Return (X, Y) of the center of cell containing provided text 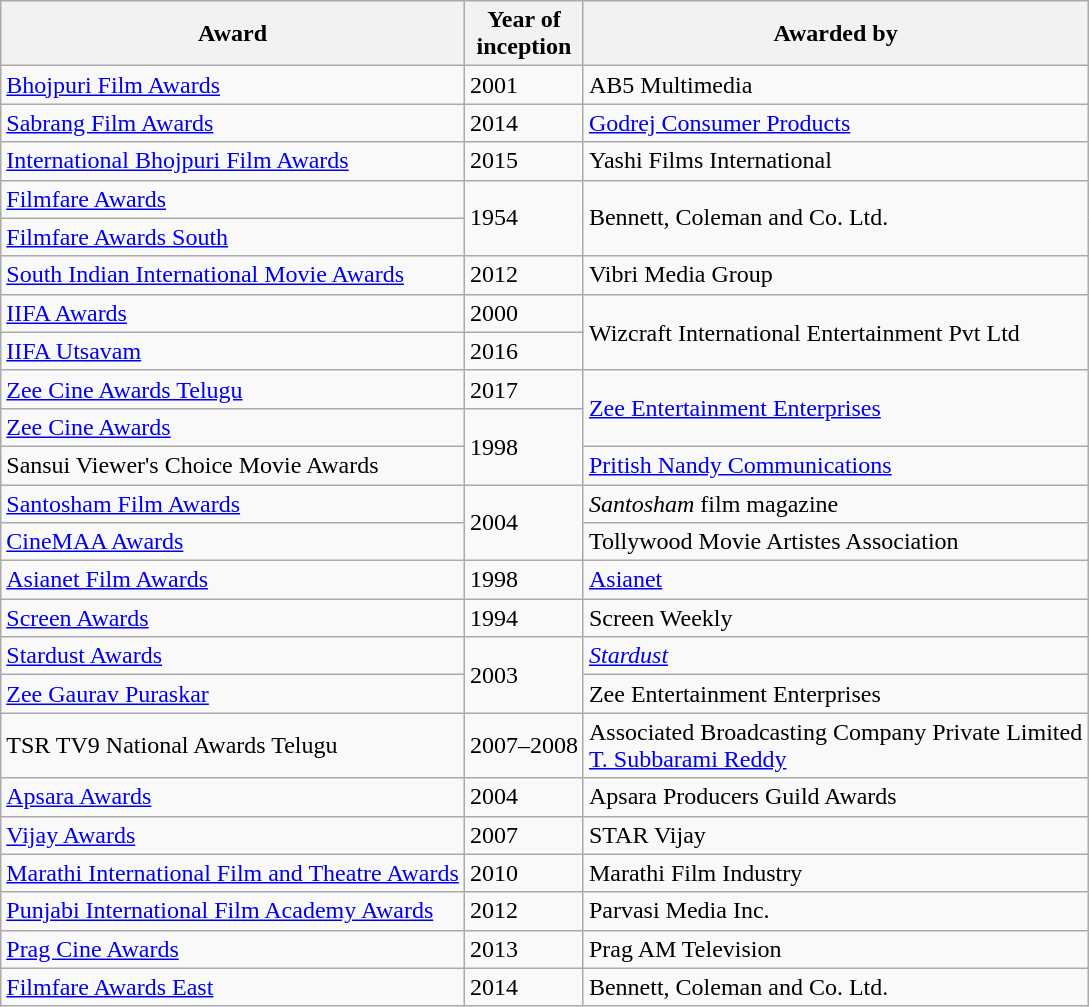
2017 (524, 389)
2007 (524, 835)
Year of inception (524, 34)
Yashi Films International (835, 161)
Awarded by (835, 34)
2007–2008 (524, 746)
2015 (524, 161)
Zee Gaurav Puraskar (233, 694)
Asianet Film Awards (233, 580)
TSR TV9 National Awards Telugu (233, 746)
Punjabi International Film Academy Awards (233, 911)
Vijay Awards (233, 835)
IIFA Utsavam (233, 351)
AB5 Multimedia (835, 85)
Godrej Consumer Products (835, 123)
Pritish Nandy Communications (835, 465)
2003 (524, 675)
Santosham film magazine (835, 503)
CineMAA Awards (233, 542)
Filmfare Awards (233, 199)
Tollywood Movie Artistes Association (835, 542)
Screen Weekly (835, 618)
Marathi International Film and Theatre Awards (233, 873)
Vibri Media Group (835, 275)
Stardust Awards (233, 656)
2010 (524, 873)
Prag Cine Awards (233, 949)
2013 (524, 949)
2016 (524, 351)
2000 (524, 313)
1994 (524, 618)
South Indian International Movie Awards (233, 275)
Santosham Film Awards (233, 503)
STAR Vijay (835, 835)
Prag AM Television (835, 949)
1954 (524, 218)
Filmfare Awards East (233, 987)
Associated Broadcasting Company Private LimitedT. Subbarami Reddy (835, 746)
Apsara Awards (233, 797)
Stardust (835, 656)
Wizcraft International Entertainment Pvt Ltd (835, 332)
Bhojpuri Film Awards (233, 85)
Marathi Film Industry (835, 873)
International Bhojpuri Film Awards (233, 161)
Parvasi Media Inc. (835, 911)
IIFA Awards (233, 313)
Zee Cine Awards (233, 427)
Sansui Viewer's Choice Movie Awards (233, 465)
Sabrang Film Awards (233, 123)
Screen Awards (233, 618)
Zee Cine Awards Telugu (233, 389)
Filmfare Awards South (233, 237)
Apsara Producers Guild Awards (835, 797)
2001 (524, 85)
Award (233, 34)
Asianet (835, 580)
